Return the (X, Y) coordinate for the center point of the cell that contains the specified text.  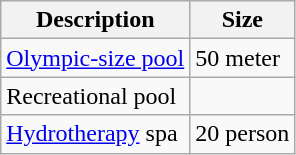
Olympic-size pool (96, 58)
Size (242, 20)
Hydrotherapy spa (96, 134)
Description (96, 20)
Recreational pool (96, 96)
20 person (242, 134)
50 meter (242, 58)
